Search for the cell housing the specified text and yield its (x, y) center coordinate. 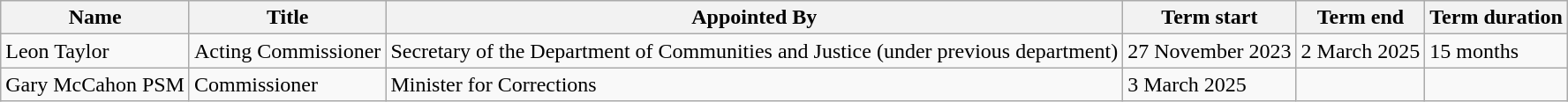
Term start (1210, 18)
Appointed By (754, 18)
Minister for Corrections (754, 84)
Acting Commissioner (287, 51)
27 November 2023 (1210, 51)
Leon Taylor (95, 51)
Term end (1361, 18)
Commissioner (287, 84)
Name (95, 18)
Title (287, 18)
Gary McCahon PSM (95, 84)
2 March 2025 (1361, 51)
Term duration (1496, 18)
Secretary of the Department of Communities and Justice (under previous department) (754, 51)
3 March 2025 (1210, 84)
15 months (1496, 51)
